Return the (x, y) coordinate for the center point of the cell that contains the specified text.  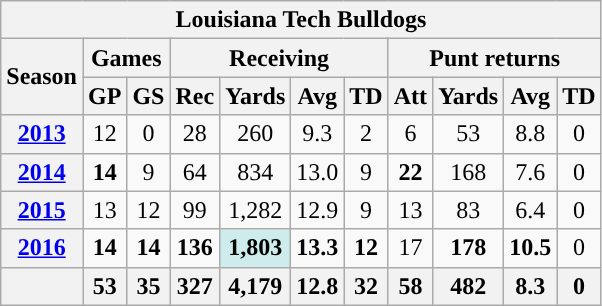
Games (126, 58)
28 (195, 134)
1,282 (256, 210)
4,179 (256, 286)
8.3 (530, 286)
Att (410, 96)
260 (256, 134)
13.0 (318, 172)
2014 (42, 172)
6.4 (530, 210)
10.5 (530, 248)
834 (256, 172)
2016 (42, 248)
168 (468, 172)
482 (468, 286)
22 (410, 172)
8.8 (530, 134)
Rec (195, 96)
2 (366, 134)
Receiving (279, 58)
GS (148, 96)
83 (468, 210)
99 (195, 210)
Season (42, 77)
178 (468, 248)
2015 (42, 210)
17 (410, 248)
58 (410, 286)
Punt returns (494, 58)
13.3 (318, 248)
9.3 (318, 134)
32 (366, 286)
64 (195, 172)
Louisiana Tech Bulldogs (301, 20)
327 (195, 286)
6 (410, 134)
7.6 (530, 172)
GP (104, 96)
136 (195, 248)
35 (148, 286)
1,803 (256, 248)
12.9 (318, 210)
12.8 (318, 286)
2013 (42, 134)
